Provide the (x, y) coordinate of the cell's center where the given text is located.  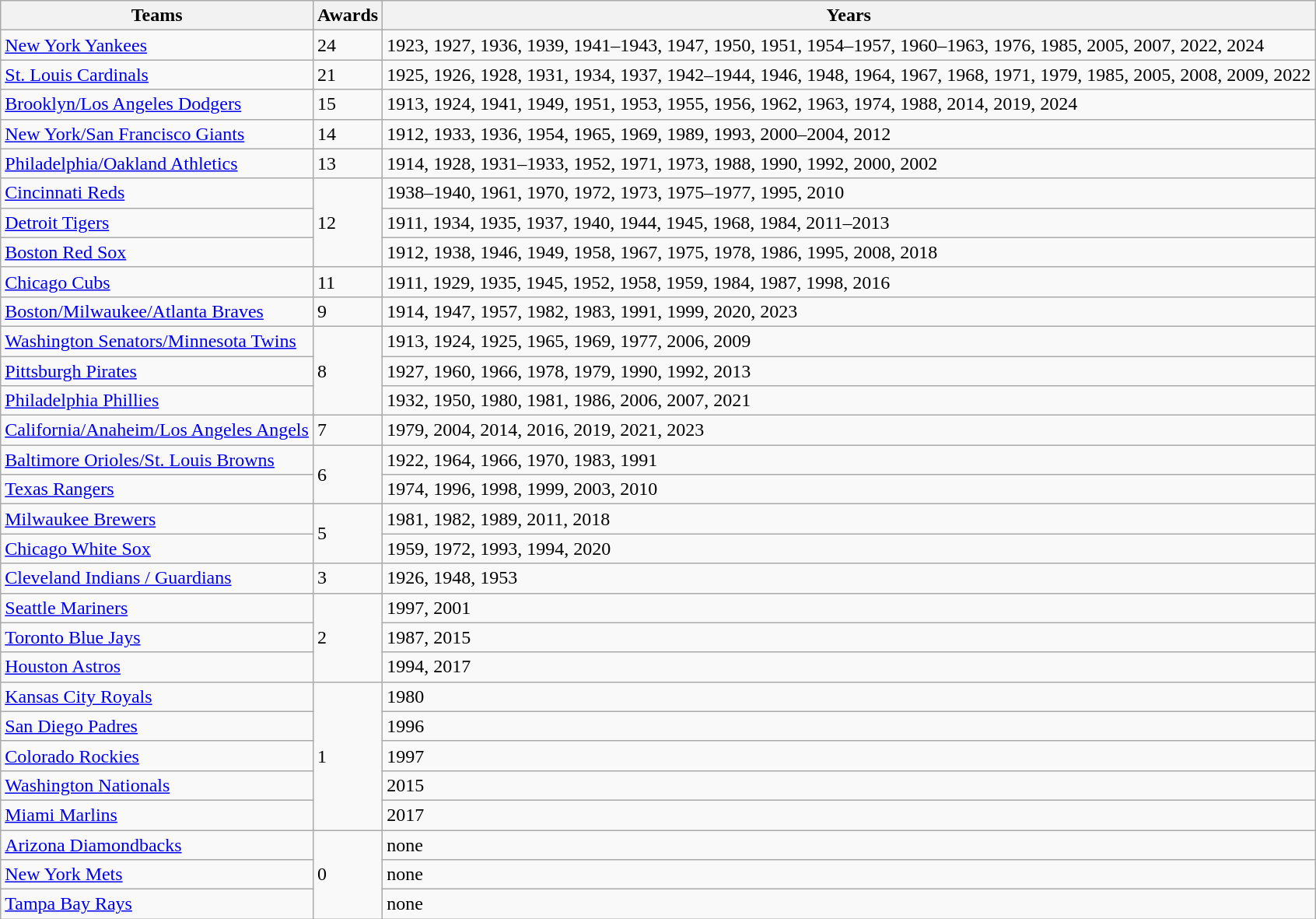
13 (347, 163)
1980 (849, 696)
Arizona Diamondbacks (157, 844)
Tampa Bay Rays (157, 904)
9 (347, 311)
St. Louis Cardinals (157, 75)
1914, 1947, 1957, 1982, 1983, 1991, 1999, 2020, 2023 (849, 311)
Brooklyn/Los Angeles Dodgers (157, 104)
1938–1940, 1961, 1970, 1972, 1973, 1975–1977, 1995, 2010 (849, 193)
1987, 2015 (849, 637)
1979, 2004, 2014, 2016, 2019, 2021, 2023 (849, 430)
Cleveland Indians / Guardians (157, 578)
11 (347, 282)
0 (347, 874)
1911, 1929, 1935, 1945, 1952, 1958, 1959, 1984, 1987, 1998, 2016 (849, 282)
Texas Rangers (157, 489)
1927, 1960, 1966, 1978, 1979, 1990, 1992, 2013 (849, 371)
Toronto Blue Jays (157, 637)
Philadelphia Phillies (157, 401)
New York Yankees (157, 45)
Pittsburgh Pirates (157, 371)
1997 (849, 756)
1932, 1950, 1980, 1981, 1986, 2006, 2007, 2021 (849, 401)
1922, 1964, 1966, 1970, 1983, 1991 (849, 460)
Cincinnati Reds (157, 193)
Detroit Tigers (157, 223)
15 (347, 104)
6 (347, 475)
1997, 2001 (849, 608)
7 (347, 430)
Chicago Cubs (157, 282)
Baltimore Orioles/St. Louis Browns (157, 460)
Years (849, 16)
1 (347, 756)
24 (347, 45)
1914, 1928, 1931–1933, 1952, 1971, 1973, 1988, 1990, 1992, 2000, 2002 (849, 163)
Boston Red Sox (157, 252)
Washington Senators/Minnesota Twins (157, 341)
5 (347, 534)
1913, 1924, 1941, 1949, 1951, 1953, 1955, 1956, 1962, 1963, 1974, 1988, 2014, 2019, 2024 (849, 104)
1912, 1933, 1936, 1954, 1965, 1969, 1989, 1993, 2000–2004, 2012 (849, 134)
California/Anaheim/Los Angeles Angels (157, 430)
New York Mets (157, 875)
1925, 1926, 1928, 1931, 1934, 1937, 1942–1944, 1946, 1948, 1964, 1967, 1968, 1971, 1979, 1985, 2005, 2008, 2009, 2022 (849, 75)
Kansas City Royals (157, 696)
Boston/Milwaukee/Atlanta Braves (157, 311)
Awards (347, 16)
12 (347, 223)
Seattle Mariners (157, 608)
1912, 1938, 1946, 1949, 1958, 1967, 1975, 1978, 1986, 1995, 2008, 2018 (849, 252)
21 (347, 75)
1923, 1927, 1936, 1939, 1941–1943, 1947, 1950, 1951, 1954–1957, 1960–1963, 1976, 1985, 2005, 2007, 2022, 2024 (849, 45)
2 (347, 637)
Teams (157, 16)
8 (347, 370)
1911, 1934, 1935, 1937, 1940, 1944, 1945, 1968, 1984, 2011–2013 (849, 223)
Colorado Rockies (157, 756)
1981, 1982, 1989, 2011, 2018 (849, 519)
Miami Marlins (157, 815)
Milwaukee Brewers (157, 519)
2017 (849, 815)
1994, 2017 (849, 667)
1974, 1996, 1998, 1999, 2003, 2010 (849, 489)
1996 (849, 726)
1913, 1924, 1925, 1965, 1969, 1977, 2006, 2009 (849, 341)
New York/San Francisco Giants (157, 134)
Houston Astros (157, 667)
14 (347, 134)
Washington Nationals (157, 785)
San Diego Padres (157, 726)
3 (347, 578)
2015 (849, 785)
1926, 1948, 1953 (849, 578)
Philadelphia/Oakland Athletics (157, 163)
Chicago White Sox (157, 549)
1959, 1972, 1993, 1994, 2020 (849, 549)
